Find where the given text appears and provide that cell's center as [x, y] coordinate. 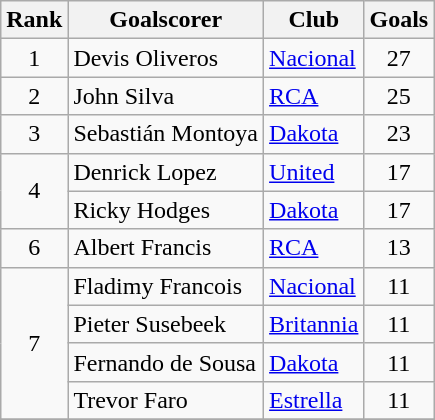
4 [34, 191]
Goalscorer [166, 20]
3 [34, 134]
United [314, 172]
27 [399, 58]
Sebastián Montoya [166, 134]
Britannia [314, 324]
13 [399, 248]
2 [34, 96]
Ricky Hodges [166, 210]
1 [34, 58]
6 [34, 248]
Trevor Faro [166, 400]
Club [314, 20]
Estrella [314, 400]
7 [34, 343]
Rank [34, 20]
Pieter Susebeek [166, 324]
Fladimy Francois [166, 286]
23 [399, 134]
Goals [399, 20]
John Silva [166, 96]
25 [399, 96]
Fernando de Sousa [166, 362]
Denrick Lopez [166, 172]
Devis Oliveros [166, 58]
Albert Francis [166, 248]
